Return [X, Y] of the center of cell containing provided text 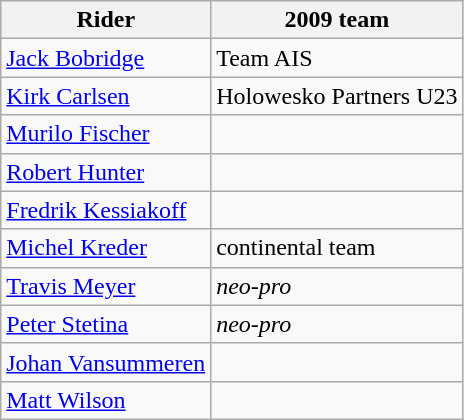
Robert Hunter [106, 172]
2009 team [337, 20]
Matt Wilson [106, 400]
Fredrik Kessiakoff [106, 210]
continental team [337, 248]
Jack Bobridge [106, 58]
Kirk Carlsen [106, 96]
Michel Kreder [106, 248]
Johan Vansummeren [106, 362]
Travis Meyer [106, 286]
Team AIS [337, 58]
Murilo Fischer [106, 134]
Rider [106, 20]
Peter Stetina [106, 324]
Holowesko Partners U23 [337, 96]
